Locate the cell with the specified text and output its [X, Y] center coordinate. 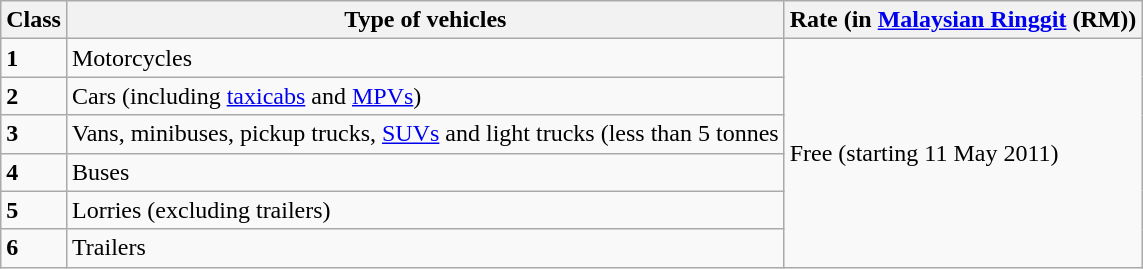
2 [34, 96]
Class [34, 20]
Free (starting 11 May 2011) [963, 153]
Buses [425, 172]
6 [34, 248]
4 [34, 172]
Motorcycles [425, 58]
3 [34, 134]
1 [34, 58]
5 [34, 210]
Type of vehicles [425, 20]
Rate (in Malaysian Ringgit (RM)) [963, 20]
Cars (including taxicabs and MPVs) [425, 96]
Trailers [425, 248]
Vans, minibuses, pickup trucks, SUVs and light trucks (less than 5 tonnes [425, 134]
Lorries (excluding trailers) [425, 210]
